Extract the (X, Y) coordinate from the center of the cell holding the provided text.  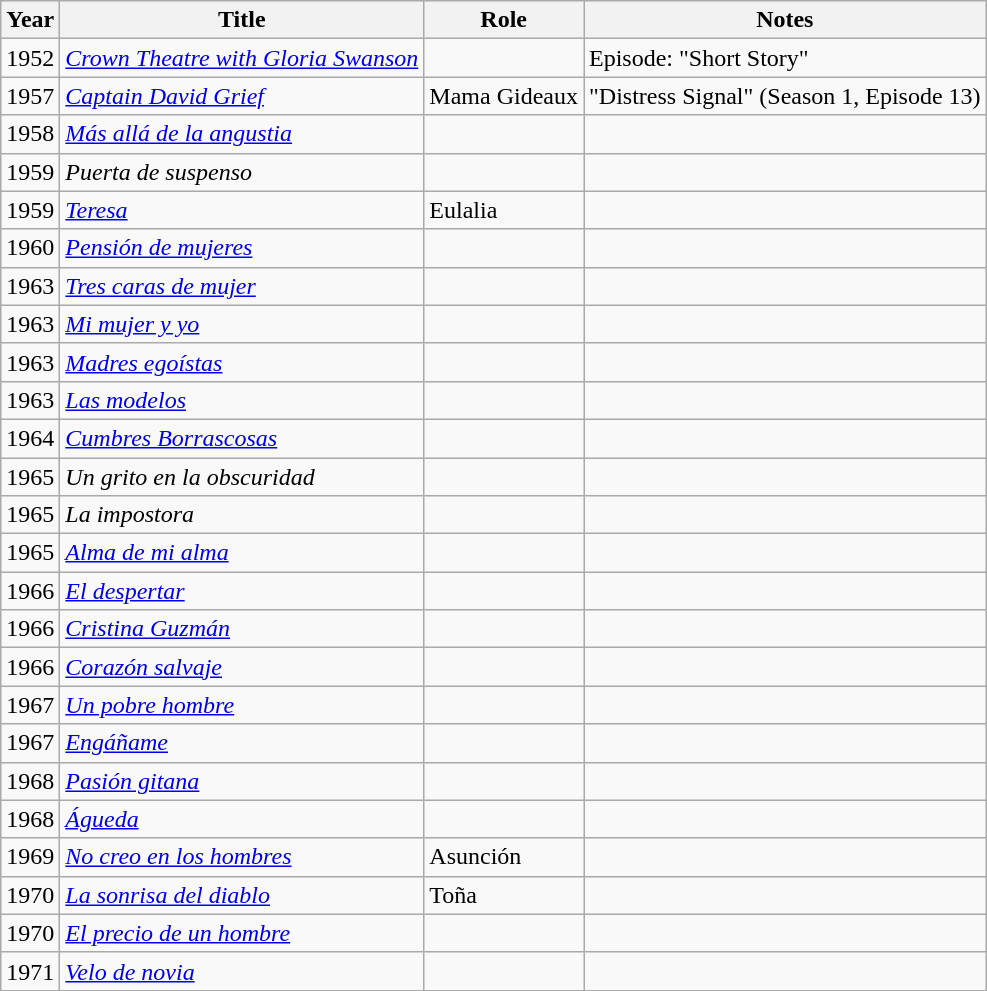
Cristina Guzmán (242, 629)
La sonrisa del diablo (242, 895)
Asunción (504, 857)
Las modelos (242, 400)
Un pobre hombre (242, 705)
No creo en los hombres (242, 857)
Alma de mi alma (242, 553)
Crown Theatre with Gloria Swanson (242, 58)
Velo de novia (242, 971)
Toña (504, 895)
1964 (30, 438)
Role (504, 20)
Year (30, 20)
Pensión de mujeres (242, 248)
El precio de un hombre (242, 933)
Mi mujer y yo (242, 324)
Title (242, 20)
Teresa (242, 210)
Episode: "Short Story" (786, 58)
Águeda (242, 819)
Mama Gideaux (504, 96)
El despertar (242, 591)
1957 (30, 96)
Pasión gitana (242, 781)
"Distress Signal" (Season 1, Episode 13) (786, 96)
1960 (30, 248)
Madres egoístas (242, 362)
Puerta de suspenso (242, 172)
Tres caras de mujer (242, 286)
1969 (30, 857)
Notes (786, 20)
Cumbres Borrascosas (242, 438)
Eulalia (504, 210)
Captain David Grief (242, 96)
1952 (30, 58)
1958 (30, 134)
Engáñame (242, 743)
Un grito en la obscuridad (242, 477)
Más allá de la angustia (242, 134)
La impostora (242, 515)
Corazón salvaje (242, 667)
1971 (30, 971)
